Output the (X, Y) coordinate of the center of the cell containing the given text.  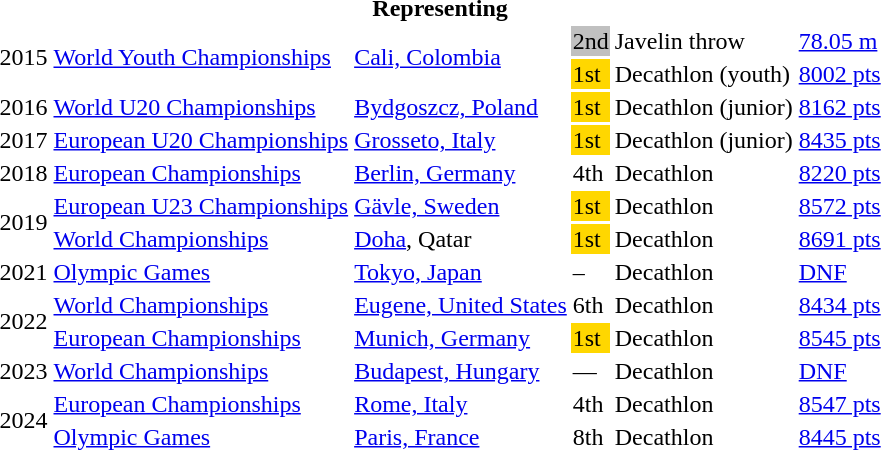
Doha, Qatar (461, 239)
Cali, Colombia (461, 58)
World U20 Championships (201, 107)
Berlin, Germany (461, 173)
6th (590, 305)
Decathlon (youth) (704, 74)
Munich, Germany (461, 338)
Rome, Italy (461, 404)
Bydgoszcz, Poland (461, 107)
2nd (590, 41)
— (590, 371)
World Youth Championships (201, 58)
Budapest, Hungary (461, 371)
Tokyo, Japan (461, 272)
Eugene, United States (461, 305)
European U23 Championships (201, 206)
Olympic Games (201, 272)
Grosseto, Italy (461, 140)
– (590, 272)
Javelin throw (704, 41)
Gävle, Sweden (461, 206)
European U20 Championships (201, 140)
